Output the [X, Y] coordinate of the center of the cell containing the given text.  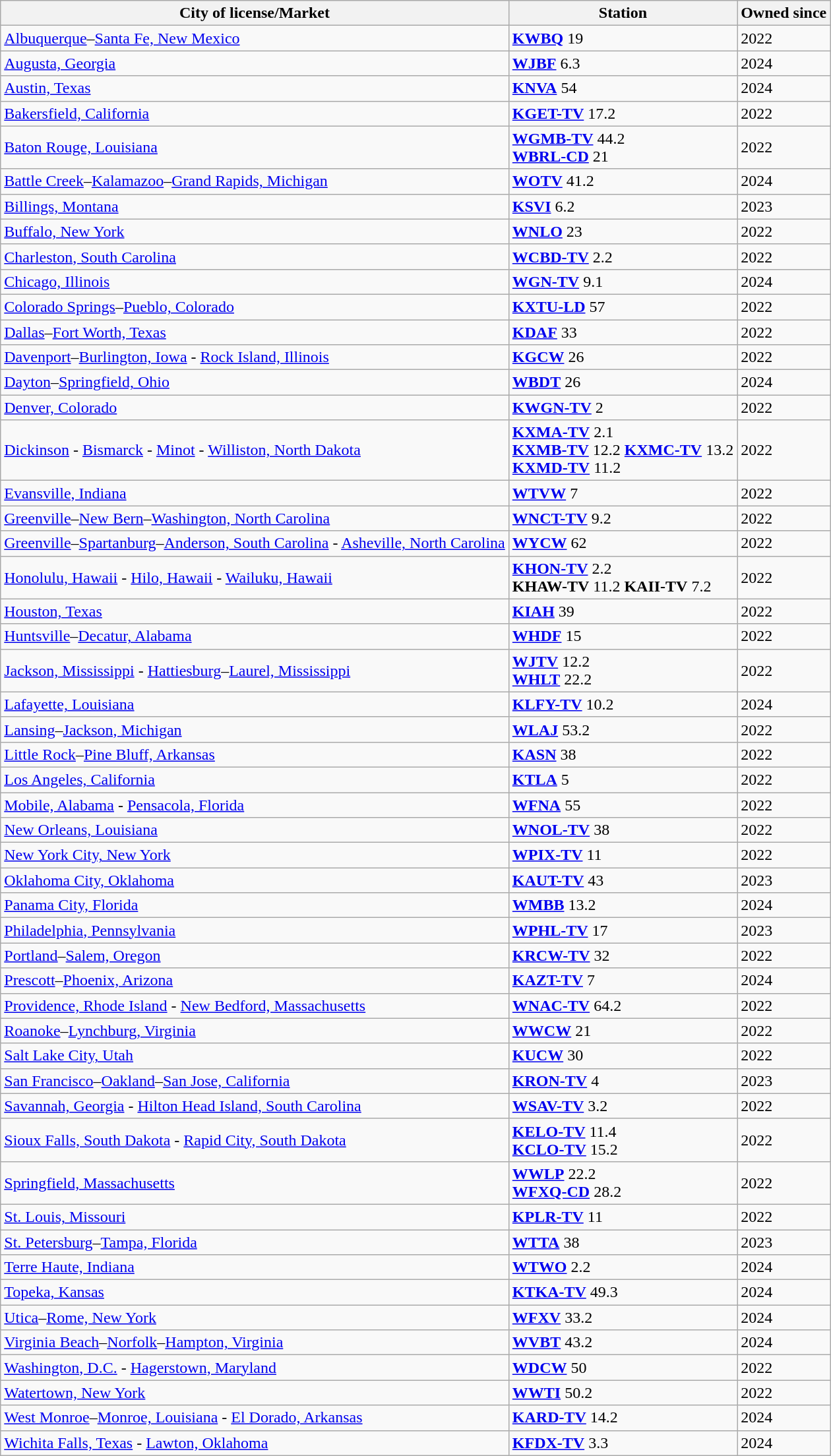
WNOL-TV 38 [623, 830]
KIAH 39 [623, 611]
WHDF 15 [623, 636]
KWBQ 19 [623, 38]
Utica–Rome, New York [255, 1318]
Buffalo, New York [255, 231]
Watertown, New York [255, 1393]
Greenville–Spartanburg–Anderson, South Carolina - Asheville, North Carolina [255, 543]
Greenville–New Bern–Washington, North Carolina [255, 518]
KSVI 6.2 [623, 206]
Station [623, 13]
KFDX-TV 3.3 [623, 1443]
KUCW 30 [623, 1056]
KTLA 5 [623, 779]
Colorado Springs–Pueblo, Colorado [255, 307]
Roanoke–Lynchburg, Virginia [255, 1031]
Salt Lake City, Utah [255, 1056]
WNCT-TV 9.2 [623, 518]
Prescott–Phoenix, Arizona [255, 981]
WWCW 21 [623, 1031]
WDCW 50 [623, 1368]
Billings, Montana [255, 206]
Davenport–Burlington, Iowa - Rock Island, Illinois [255, 357]
Dayton–Springfield, Ohio [255, 382]
WGMB-TV 44.2WBRL-CD 21 [623, 148]
Washington, D.C. - Hagerstown, Maryland [255, 1368]
WGN-TV 9.1 [623, 282]
Huntsville–Decatur, Alabama [255, 636]
WTWO 2.2 [623, 1267]
Panama City, Florida [255, 905]
Dallas–Fort Worth, Texas [255, 332]
Terre Haute, Indiana [255, 1267]
West Monroe–Monroe, Louisiana - El Dorado, Arkansas [255, 1418]
WPHL-TV 17 [623, 930]
Providence, Rhode Island - New Bedford, Massachusetts [255, 1006]
Oklahoma City, Oklahoma [255, 880]
WTTA 38 [623, 1242]
KAZT-TV 7 [623, 981]
Lansing–Jackson, Michigan [255, 729]
Springfield, Massachusetts [255, 1183]
WNLO 23 [623, 231]
KARD-TV 14.2 [623, 1418]
Savannah, Georgia - Hilton Head Island, South Carolina [255, 1106]
Albuquerque–Santa Fe, New Mexico [255, 38]
KGCW 26 [623, 357]
St. Louis, Missouri [255, 1217]
WJBF 6.3 [623, 63]
San Francisco–Oakland–San Jose, California [255, 1081]
KRCW-TV 32 [623, 956]
KDAF 33 [623, 332]
WOTV 41.2 [623, 181]
KXMA-TV 2.1KXMB-TV 12.2 KXMC-TV 13.2KXMD-TV 11.2 [623, 450]
Lafayette, Louisiana [255, 704]
WJTV 12.2WHLT 22.2 [623, 670]
Chicago, Illinois [255, 282]
KPLR-TV 11 [623, 1217]
Topeka, Kansas [255, 1292]
WVBT 43.2 [623, 1343]
KXTU-LD 57 [623, 307]
Wichita Falls, Texas - Lawton, Oklahoma [255, 1443]
Baton Rouge, Louisiana [255, 148]
WCBD-TV 2.2 [623, 257]
WWTI 50.2 [623, 1393]
WWLP 22.2WFXQ-CD 28.2 [623, 1183]
WFNA 55 [623, 805]
KHON-TV 2.2KHAW-TV 11.2 KAII-TV 7.2 [623, 578]
Bakersfield, California [255, 113]
Charleston, South Carolina [255, 257]
WSAV-TV 3.2 [623, 1106]
KGET-TV 17.2 [623, 113]
WNAC-TV 64.2 [623, 1006]
Battle Creek–Kalamazoo–Grand Rapids, Michigan [255, 181]
New Orleans, Louisiana [255, 830]
KELO-TV 11.4KCLO-TV 15.2 [623, 1139]
Portland–Salem, Oregon [255, 956]
KTKA-TV 49.3 [623, 1292]
Denver, Colorado [255, 408]
Jackson, Mississippi - Hattiesburg–Laurel, Mississippi [255, 670]
Honolulu, Hawaii - Hilo, Hawaii - Wailuku, Hawaii [255, 578]
WPIX-TV 11 [623, 855]
Houston, Texas [255, 611]
KWGN-TV 2 [623, 408]
WLAJ 53.2 [623, 729]
WYCW 62 [623, 543]
KNVA 54 [623, 88]
WFXV 33.2 [623, 1318]
KLFY-TV 10.2 [623, 704]
WBDT 26 [623, 382]
Dickinson - Bismarck - Minot - Williston, North Dakota [255, 450]
KAUT-TV 43 [623, 880]
Evansville, Indiana [255, 493]
Mobile, Alabama - Pensacola, Florida [255, 805]
Sioux Falls, South Dakota - Rapid City, South Dakota [255, 1139]
KRON-TV 4 [623, 1081]
Virginia Beach–Norfolk–Hampton, Virginia [255, 1343]
Philadelphia, Pennsylvania [255, 930]
Owned since [784, 13]
Austin, Texas [255, 88]
WTVW 7 [623, 493]
City of license/Market [255, 13]
New York City, New York [255, 855]
Los Angeles, California [255, 779]
Little Rock–Pine Bluff, Arkansas [255, 754]
St. Petersburg–Tampa, Florida [255, 1242]
KASN 38 [623, 754]
Augusta, Georgia [255, 63]
WMBB 13.2 [623, 905]
